Return [x, y] of the center of cell containing provided text 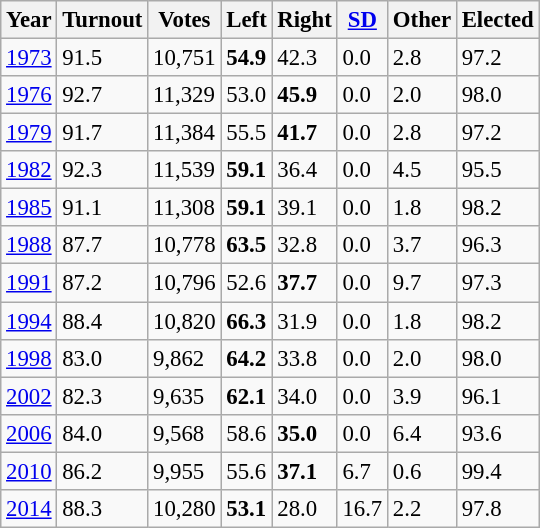
39.1 [304, 208]
11,384 [184, 133]
Votes [184, 20]
3.7 [422, 245]
4.5 [422, 170]
35.0 [304, 433]
2010 [29, 471]
52.6 [246, 283]
37.7 [304, 283]
2006 [29, 433]
11,329 [184, 95]
83.0 [102, 358]
11,308 [184, 208]
0.6 [422, 471]
SD [362, 20]
1979 [29, 133]
10,796 [184, 283]
96.1 [498, 396]
86.2 [102, 471]
97.3 [498, 283]
97.8 [498, 509]
55.6 [246, 471]
2014 [29, 509]
36.4 [304, 170]
10,778 [184, 245]
9,955 [184, 471]
Left [246, 20]
99.4 [498, 471]
37.1 [304, 471]
58.6 [246, 433]
9,635 [184, 396]
32.8 [304, 245]
82.3 [102, 396]
1991 [29, 283]
92.7 [102, 95]
64.2 [246, 358]
96.3 [498, 245]
53.0 [246, 95]
1994 [29, 321]
53.1 [246, 509]
1998 [29, 358]
6.4 [422, 433]
55.5 [246, 133]
Turnout [102, 20]
1982 [29, 170]
10,280 [184, 509]
10,820 [184, 321]
42.3 [304, 58]
Other [422, 20]
87.2 [102, 283]
84.0 [102, 433]
9,862 [184, 358]
33.8 [304, 358]
1988 [29, 245]
9,568 [184, 433]
Right [304, 20]
Elected [498, 20]
11,539 [184, 170]
54.9 [246, 58]
Year [29, 20]
62.1 [246, 396]
10,751 [184, 58]
1973 [29, 58]
2002 [29, 396]
88.4 [102, 321]
66.3 [246, 321]
9.7 [422, 283]
91.1 [102, 208]
63.5 [246, 245]
1976 [29, 95]
31.9 [304, 321]
28.0 [304, 509]
2.2 [422, 509]
87.7 [102, 245]
1985 [29, 208]
34.0 [304, 396]
92.3 [102, 170]
45.9 [304, 95]
16.7 [362, 509]
93.6 [498, 433]
95.5 [498, 170]
3.9 [422, 396]
91.5 [102, 58]
6.7 [362, 471]
88.3 [102, 509]
41.7 [304, 133]
91.7 [102, 133]
